From the cell containing the given text, extract its center point as (x, y) coordinate. 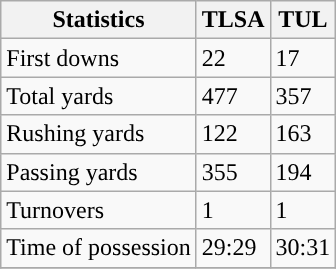
TLSA (233, 20)
122 (233, 134)
29:29 (233, 248)
TUL (303, 20)
Passing yards (99, 172)
22 (233, 58)
477 (233, 96)
357 (303, 96)
Statistics (99, 20)
17 (303, 58)
Turnovers (99, 210)
163 (303, 134)
First downs (99, 58)
Total yards (99, 96)
Rushing yards (99, 134)
194 (303, 172)
30:31 (303, 248)
355 (233, 172)
Time of possession (99, 248)
